Identify which cell holds the provided text, then report its (x, y) central coordinate. 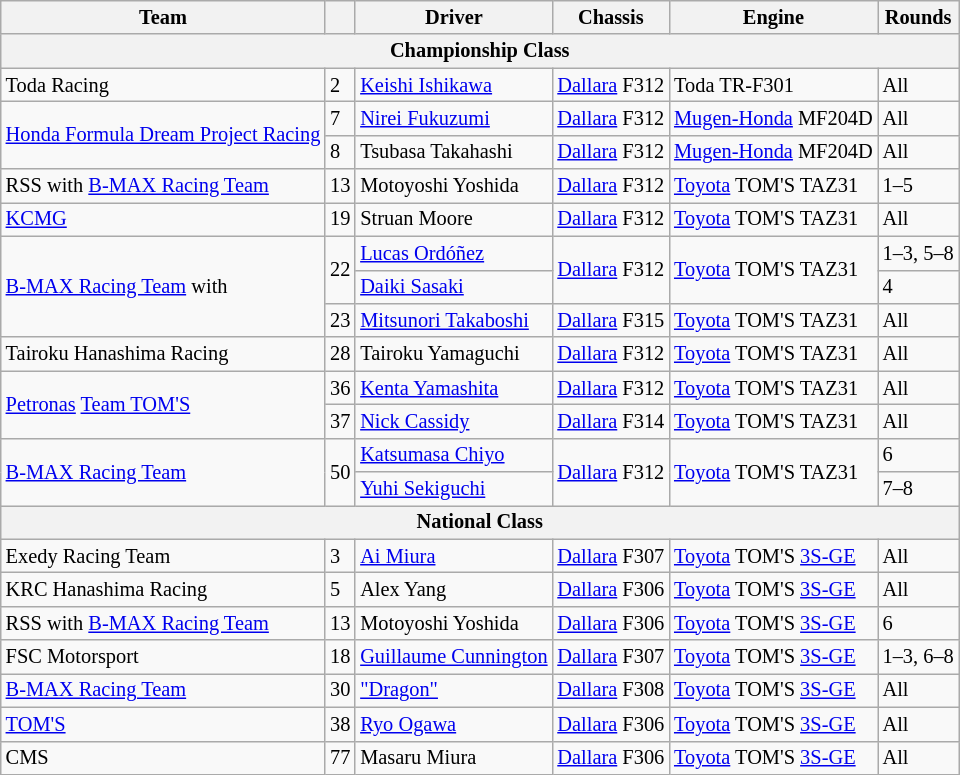
Guillaume Cunnington (454, 657)
Dallara F308 (610, 690)
National Class (480, 522)
19 (340, 219)
18 (340, 657)
B-MAX Racing Team with (164, 286)
Exedy Racing Team (164, 556)
KCMG (164, 219)
"Dragon" (454, 690)
1–3, 5–8 (918, 253)
37 (340, 421)
Engine (773, 17)
Daiki Sasaki (454, 287)
Toda TR-F301 (773, 85)
38 (340, 724)
TOM'S (164, 724)
Keishi Ishikawa (454, 85)
Rounds (918, 17)
50 (340, 472)
22 (340, 270)
5 (340, 589)
Ai Miura (454, 556)
Masaru Miura (454, 758)
Driver (454, 17)
Kenta Yamashita (454, 388)
3 (340, 556)
2 (340, 85)
28 (340, 354)
Championship Class (480, 51)
Tairoku Yamaguchi (454, 354)
Nirei Fukuzumi (454, 118)
8 (340, 152)
Nick Cassidy (454, 421)
Yuhi Sekiguchi (454, 489)
1–5 (918, 186)
Dallara F315 (610, 320)
KRC Hanashima Racing (164, 589)
Honda Formula Dream Project Racing (164, 134)
1–3, 6–8 (918, 657)
77 (340, 758)
FSC Motorsport (164, 657)
Mitsunori Takaboshi (454, 320)
Ryo Ogawa (454, 724)
4 (918, 287)
Petronas Team TOM'S (164, 404)
Toda Racing (164, 85)
7–8 (918, 489)
Lucas Ordóñez (454, 253)
36 (340, 388)
Struan Moore (454, 219)
Dallara F314 (610, 421)
7 (340, 118)
Alex Yang (454, 589)
Katsumasa Chiyo (454, 455)
23 (340, 320)
Tsubasa Takahashi (454, 152)
Tairoku Hanashima Racing (164, 354)
Team (164, 17)
Chassis (610, 17)
CMS (164, 758)
30 (340, 690)
